Pinpoint the cell where the given text exists, returning its (x, y) midpoint coordinate. 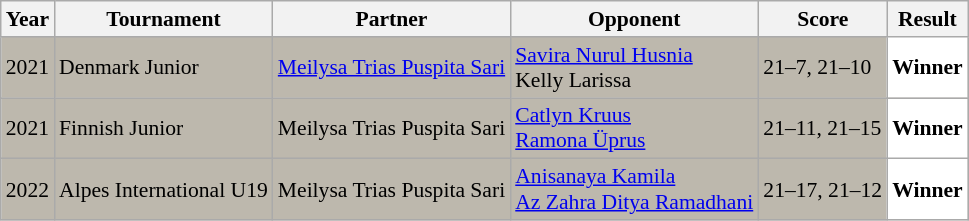
21–11, 21–15 (822, 128)
21–7, 21–10 (822, 68)
Year (28, 19)
2022 (28, 190)
Tournament (164, 19)
21–17, 21–12 (822, 190)
Denmark Junior (164, 68)
Score (822, 19)
Opponent (634, 19)
Anisanaya Kamila Az Zahra Ditya Ramadhani (634, 190)
Result (928, 19)
Finnish Junior (164, 128)
Partner (392, 19)
Savira Nurul Husnia Kelly Larissa (634, 68)
Alpes International U19 (164, 190)
Catlyn Kruus Ramona Üprus (634, 128)
